Locate the cell with the specified text and output its (X, Y) center coordinate. 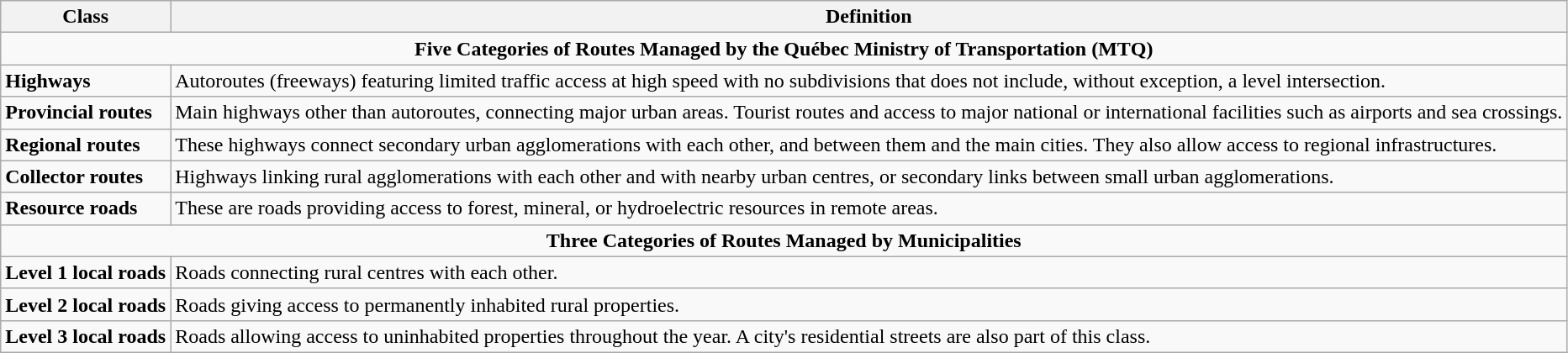
Level 3 local roads (86, 336)
Class (86, 17)
These are roads providing access to forest, mineral, or hydroelectric resources in remote areas. (869, 208)
Provincial routes (86, 113)
Level 1 local roads (86, 272)
Five Categories of Routes Managed by the Québec Ministry of Transportation (MTQ) (784, 49)
Regional routes (86, 145)
Roads giving access to permanently inhabited rural properties. (869, 304)
Resource roads (86, 208)
Roads allowing access to uninhabited properties throughout the year. A city's residential streets are also part of this class. (869, 336)
Highways linking rural agglomerations with each other and with nearby urban centres, or secondary links between small urban agglomerations. (869, 176)
Level 2 local roads (86, 304)
Highways (86, 81)
Definition (869, 17)
Collector routes (86, 176)
Roads connecting rural centres with each other. (869, 272)
Three Categories of Routes Managed by Municipalities (784, 240)
